Pinpoint the cell where the given text exists, returning its [x, y] midpoint coordinate. 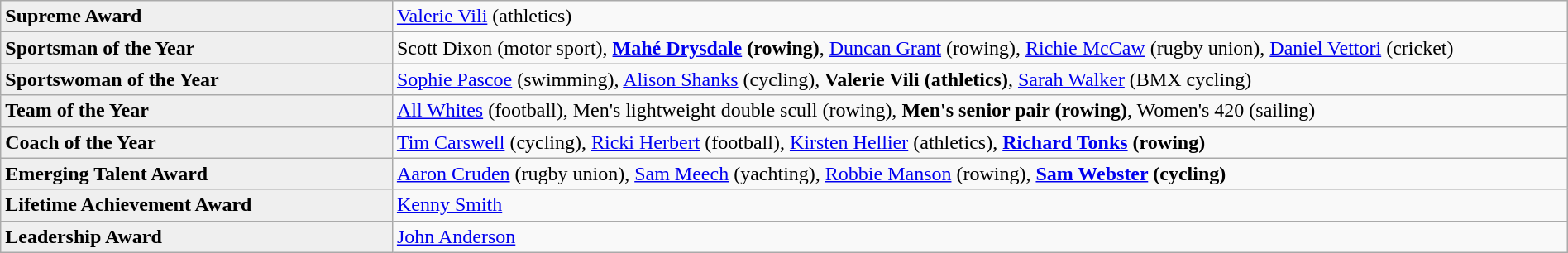
Coach of the Year [197, 142]
Sophie Pascoe (swimming), Alison Shanks (cycling), Valerie Vili (athletics), Sarah Walker (BMX cycling) [979, 79]
Emerging Talent Award [197, 174]
Team of the Year [197, 111]
Scott Dixon (motor sport), Mahé Drysdale (rowing), Duncan Grant (rowing), Richie McCaw (rugby union), Daniel Vettori (cricket) [979, 48]
Lifetime Achievement Award [197, 205]
Supreme Award [197, 17]
Leadership Award [197, 236]
Aaron Cruden (rugby union), Sam Meech (yachting), Robbie Manson (rowing), Sam Webster (cycling) [979, 174]
Valerie Vili (athletics) [979, 17]
All Whites (football), Men's lightweight double scull (rowing), Men's senior pair (rowing), Women's 420 (sailing) [979, 111]
Sportsman of the Year [197, 48]
John Anderson [979, 236]
Tim Carswell (cycling), Ricki Herbert (football), Kirsten Hellier (athletics), Richard Tonks (rowing) [979, 142]
Kenny Smith [979, 205]
Sportswoman of the Year [197, 79]
